Return the (X, Y) coordinate for the center point of the cell that contains the specified text.  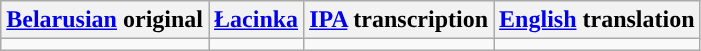
Łacinka (256, 20)
Belarusian original (105, 20)
IPA transcription (399, 20)
English translation (597, 20)
